Locate the cell with the specified text and output its (x, y) center coordinate. 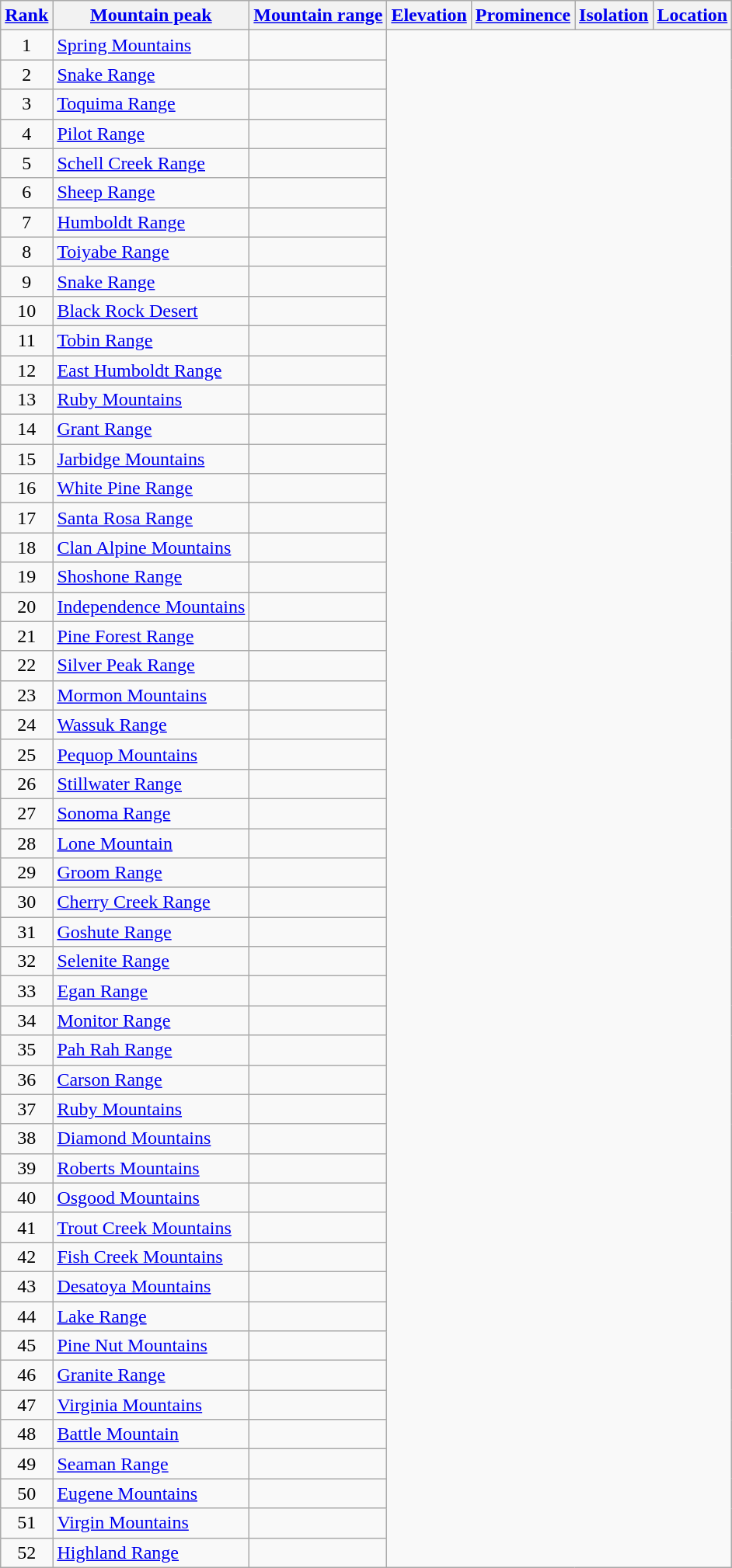
47 (26, 1405)
Desatoya Mountains (151, 1286)
Rank (26, 16)
Battle Mountain (151, 1434)
36 (26, 1080)
40 (26, 1198)
25 (26, 754)
Carson Range (151, 1080)
Humboldt Range (151, 222)
28 (26, 843)
Roberts Mountains (151, 1168)
Pah Rah Range (151, 1050)
Sonoma Range (151, 813)
Cherry Creek Range (151, 902)
24 (26, 725)
Pequop Mountains (151, 754)
Lone Mountain (151, 843)
Shoshone Range (151, 577)
Lake Range (151, 1316)
15 (26, 459)
42 (26, 1257)
Monitor Range (151, 1020)
Jarbidge Mountains (151, 459)
18 (26, 548)
Trout Creek Mountains (151, 1227)
32 (26, 961)
Tobin Range (151, 340)
37 (26, 1109)
Mountain range (319, 16)
5 (26, 163)
26 (26, 784)
Virgin Mountains (151, 1523)
29 (26, 873)
52 (26, 1552)
39 (26, 1168)
Seaman Range (151, 1464)
30 (26, 902)
Location (692, 16)
Black Rock Desert (151, 311)
Schell Creek Range (151, 163)
Toiyabe Range (151, 252)
27 (26, 813)
14 (26, 429)
Pilot Range (151, 134)
Santa Rosa Range (151, 518)
10 (26, 311)
31 (26, 932)
Selenite Range (151, 961)
7 (26, 222)
Osgood Mountains (151, 1198)
8 (26, 252)
13 (26, 400)
11 (26, 340)
48 (26, 1434)
12 (26, 370)
Grant Range (151, 429)
Prominence (522, 16)
Highland Range (151, 1552)
46 (26, 1375)
34 (26, 1020)
21 (26, 636)
Mormon Mountains (151, 695)
Stillwater Range (151, 784)
2 (26, 75)
43 (26, 1286)
Independence Mountains (151, 607)
Spring Mountains (151, 45)
3 (26, 104)
Clan Alpine Mountains (151, 548)
Eugene Mountains (151, 1493)
Elevation (429, 16)
35 (26, 1050)
50 (26, 1493)
38 (26, 1139)
Mountain peak (151, 16)
Silver Peak Range (151, 666)
6 (26, 193)
East Humboldt Range (151, 370)
9 (26, 281)
Fish Creek Mountains (151, 1257)
22 (26, 666)
49 (26, 1464)
16 (26, 488)
Goshute Range (151, 932)
Wassuk Range (151, 725)
45 (26, 1346)
Toquima Range (151, 104)
Virginia Mountains (151, 1405)
33 (26, 991)
51 (26, 1523)
Granite Range (151, 1375)
44 (26, 1316)
Groom Range (151, 873)
19 (26, 577)
White Pine Range (151, 488)
Diamond Mountains (151, 1139)
17 (26, 518)
Pine Forest Range (151, 636)
Isolation (614, 16)
4 (26, 134)
Egan Range (151, 991)
41 (26, 1227)
23 (26, 695)
1 (26, 45)
20 (26, 607)
Sheep Range (151, 193)
Pine Nut Mountains (151, 1346)
